Identify which cell holds the provided text, then report its [X, Y] central coordinate. 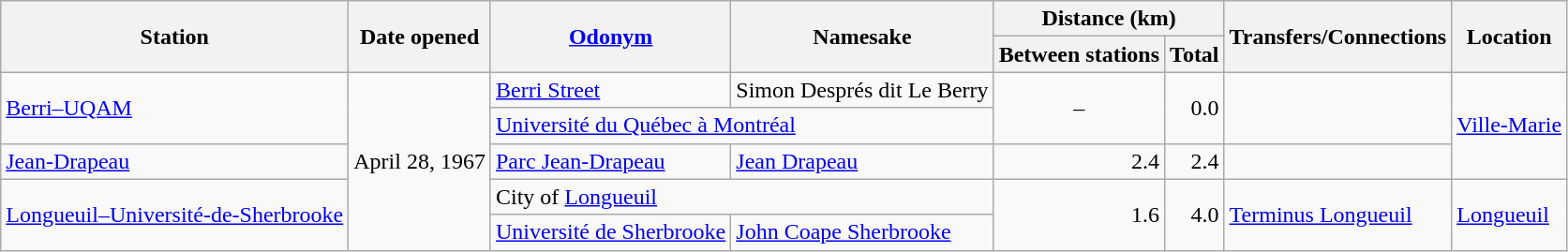
Namesake [862, 37]
1.6 [1079, 215]
Terminus Longueuil [1338, 215]
Location [1509, 37]
Parc Jean-Drapeau [610, 161]
Berri Street [610, 90]
Transfers/Connections [1338, 37]
John Coape Sherbrooke [862, 232]
Between stations [1079, 54]
Université de Sherbrooke [610, 232]
Berri–UQAM [174, 108]
0.0 [1195, 108]
4.0 [1195, 215]
Université du Québec à Montréal [742, 126]
Jean-Drapeau [174, 161]
Jean Drapeau [862, 161]
– [1079, 108]
Station [174, 37]
City of Longueuil [742, 197]
Longueuil [1509, 215]
Longueuil–Université-de-Sherbrooke [174, 215]
Simon Després dit Le Berry [862, 90]
April 28, 1967 [420, 161]
Ville-Marie [1509, 126]
Odonym [610, 37]
Distance (km) [1109, 19]
Total [1195, 54]
Date opened [420, 37]
